Pinpoint the cell where the given text exists, returning its (X, Y) midpoint coordinate. 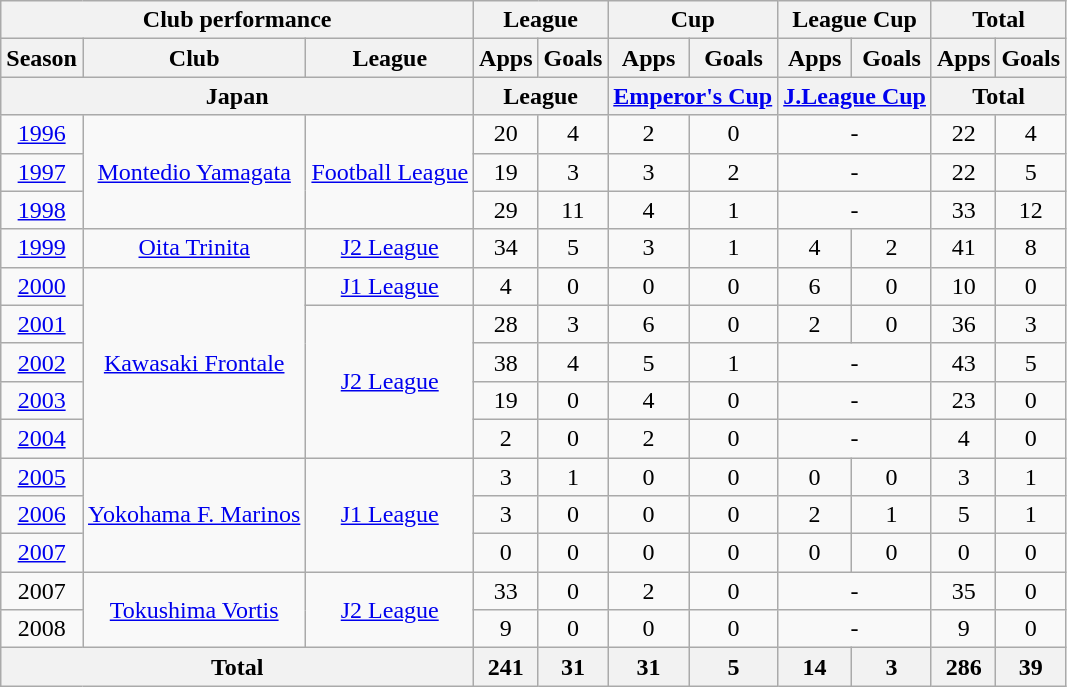
Club (194, 58)
1997 (42, 172)
Oita Trinita (194, 248)
Football League (390, 172)
Yokohama F. Marinos (194, 515)
8 (1031, 248)
Japan (238, 96)
38 (506, 362)
41 (963, 248)
2002 (42, 362)
2001 (42, 324)
Kawasaki Frontale (194, 362)
League Cup (855, 20)
2003 (42, 400)
14 (815, 667)
2000 (42, 286)
Tokushima Vortis (194, 610)
Cup (693, 20)
2008 (42, 629)
J.League Cup (855, 96)
10 (963, 286)
1998 (42, 210)
35 (963, 591)
1999 (42, 248)
28 (506, 324)
34 (506, 248)
Season (42, 58)
20 (506, 134)
11 (573, 210)
23 (963, 400)
2006 (42, 515)
Club performance (238, 20)
286 (963, 667)
Emperor's Cup (693, 96)
Montedio Yamagata (194, 172)
1996 (42, 134)
39 (1031, 667)
43 (963, 362)
29 (506, 210)
241 (506, 667)
12 (1031, 210)
2004 (42, 438)
2005 (42, 477)
36 (963, 324)
